Capture the cell that displays the provided text and extract its [x, y] central coordinate. 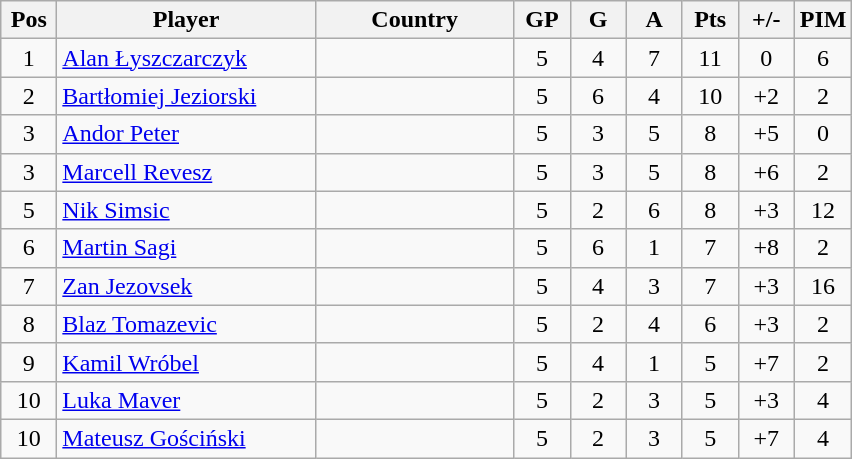
16 [823, 286]
9 [29, 362]
G [598, 20]
+2 [766, 96]
Alan Łyszczarczyk [186, 58]
Zan Jezovsek [186, 286]
Andor Peter [186, 134]
Blaz Tomazevic [186, 324]
11 [710, 58]
12 [823, 210]
Country [414, 20]
Player [186, 20]
A [654, 20]
Pts [710, 20]
+/- [766, 20]
Luka Maver [186, 400]
Nik Simsic [186, 210]
PIM [823, 20]
GP [542, 20]
Pos [29, 20]
Marcell Revesz [186, 172]
Mateusz Gościński [186, 438]
Kamil Wróbel [186, 362]
Martin Sagi [186, 248]
Bartłomiej Jeziorski [186, 96]
+6 [766, 172]
+5 [766, 134]
+8 [766, 248]
